Identify which cell holds the provided text, then report its [X, Y] central coordinate. 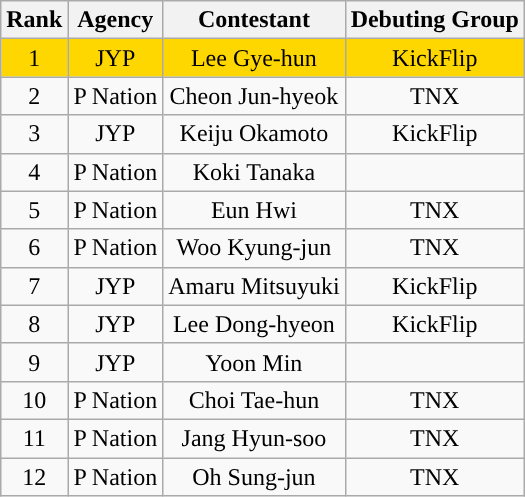
Agency [116, 20]
Choi Tae-hun [254, 400]
Lee Dong-hyeon [254, 324]
Woo Kyung-jun [254, 248]
Amaru Mitsuyuki [254, 286]
7 [34, 286]
Eun Hwi [254, 210]
Keiju Okamoto [254, 134]
Yoon Min [254, 362]
6 [34, 248]
Oh Sung-jun [254, 477]
12 [34, 477]
Contestant [254, 20]
3 [34, 134]
10 [34, 400]
Jang Hyun-soo [254, 438]
11 [34, 438]
Lee Gye-hun [254, 58]
8 [34, 324]
Debuting Group [434, 20]
Cheon Jun-hyeok [254, 96]
1 [34, 58]
Rank [34, 20]
Koki Tanaka [254, 172]
4 [34, 172]
5 [34, 210]
9 [34, 362]
2 [34, 96]
